Search for the cell housing the specified text and yield its (X, Y) center coordinate. 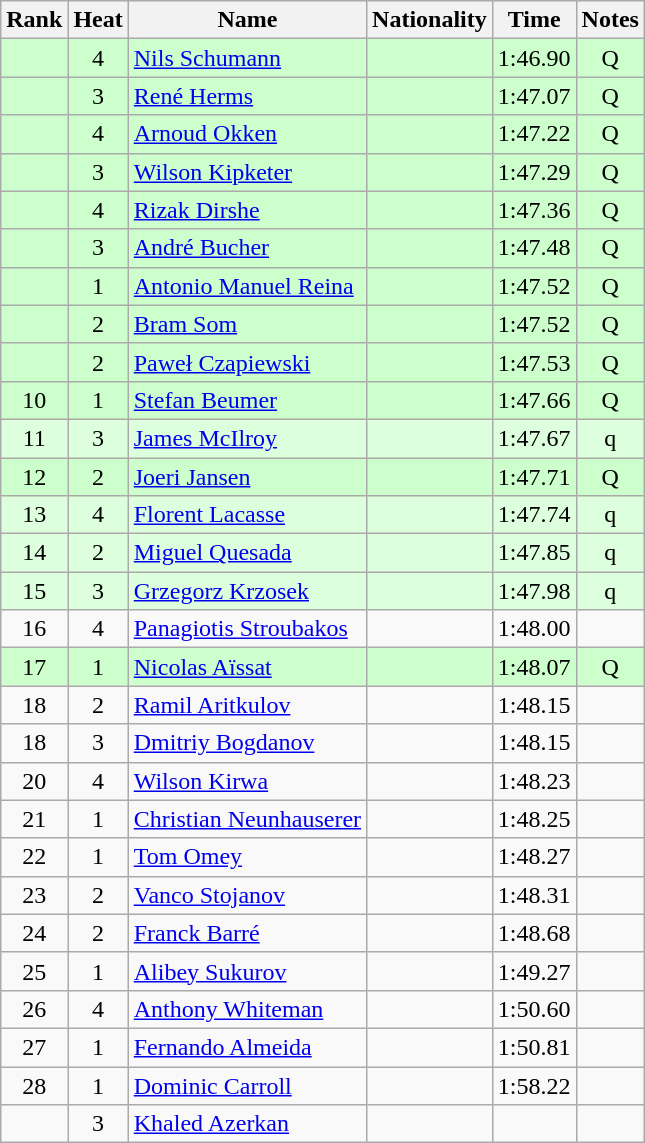
Rank (34, 20)
1:48.31 (534, 895)
1:47.66 (534, 400)
28 (34, 1085)
Dominic Carroll (247, 1085)
Vanco Stojanov (247, 895)
1:47.29 (534, 172)
1:48.00 (534, 629)
10 (34, 400)
Rizak Dirshe (247, 210)
24 (34, 933)
James McIlroy (247, 438)
1:48.25 (534, 819)
Panagiotis Stroubakos (247, 629)
Christian Neunhauserer (247, 819)
Florent Lacasse (247, 515)
1:47.71 (534, 477)
Joeri Jansen (247, 477)
21 (34, 819)
Stefan Beumer (247, 400)
1:58.22 (534, 1085)
1:48.23 (534, 781)
14 (34, 553)
1:48.07 (534, 667)
1:48.27 (534, 857)
1:47.36 (534, 210)
André Bucher (247, 248)
Franck Barré (247, 933)
1:47.67 (534, 438)
Anthony Whiteman (247, 1009)
Time (534, 20)
1:47.22 (534, 134)
Alibey Sukurov (247, 971)
1:48.68 (534, 933)
20 (34, 781)
11 (34, 438)
Nils Schumann (247, 58)
Antonio Manuel Reina (247, 286)
22 (34, 857)
1:47.85 (534, 553)
23 (34, 895)
12 (34, 477)
Miguel Quesada (247, 553)
27 (34, 1047)
Nationality (430, 20)
1:46.90 (534, 58)
René Herms (247, 96)
Tom Omey (247, 857)
Arnoud Okken (247, 134)
Name (247, 20)
13 (34, 515)
Nicolas Aïssat (247, 667)
Ramil Aritkulov (247, 705)
1:50.60 (534, 1009)
Bram Som (247, 324)
1:49.27 (534, 971)
1:47.53 (534, 362)
1:47.74 (534, 515)
16 (34, 629)
Heat (98, 20)
Wilson Kirwa (247, 781)
1:50.81 (534, 1047)
15 (34, 591)
1:47.98 (534, 591)
Notes (610, 20)
26 (34, 1009)
1:47.48 (534, 248)
Paweł Czapiewski (247, 362)
17 (34, 667)
1:47.07 (534, 96)
Khaled Azerkan (247, 1124)
Grzegorz Krzosek (247, 591)
Fernando Almeida (247, 1047)
25 (34, 971)
Wilson Kipketer (247, 172)
Dmitriy Bogdanov (247, 743)
